Scan for the cell matching the given text and deliver its [X, Y] coordinate at center. 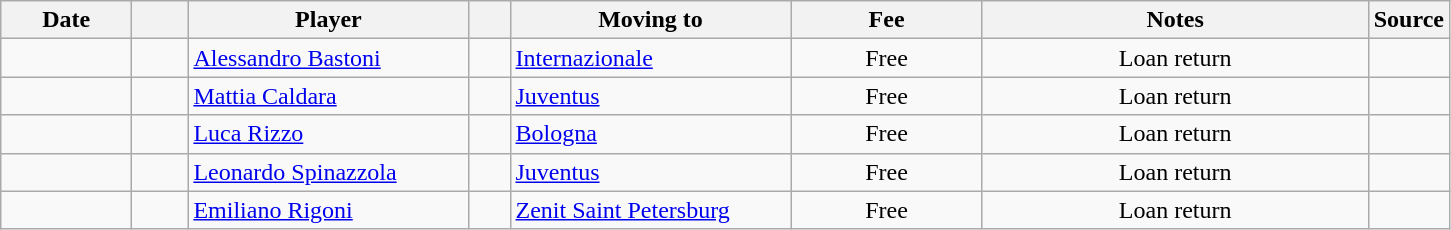
Source [1408, 20]
Player [328, 20]
Fee [886, 20]
Leonardo Spinazzola [328, 172]
Bologna [650, 134]
Zenit Saint Petersburg [650, 210]
Moving to [650, 20]
Date [66, 20]
Emiliano Rigoni [328, 210]
Notes [1175, 20]
Internazionale [650, 58]
Mattia Caldara [328, 96]
Luca Rizzo [328, 134]
Alessandro Bastoni [328, 58]
